Scan for the cell matching the given text and deliver its (x, y) coordinate at center. 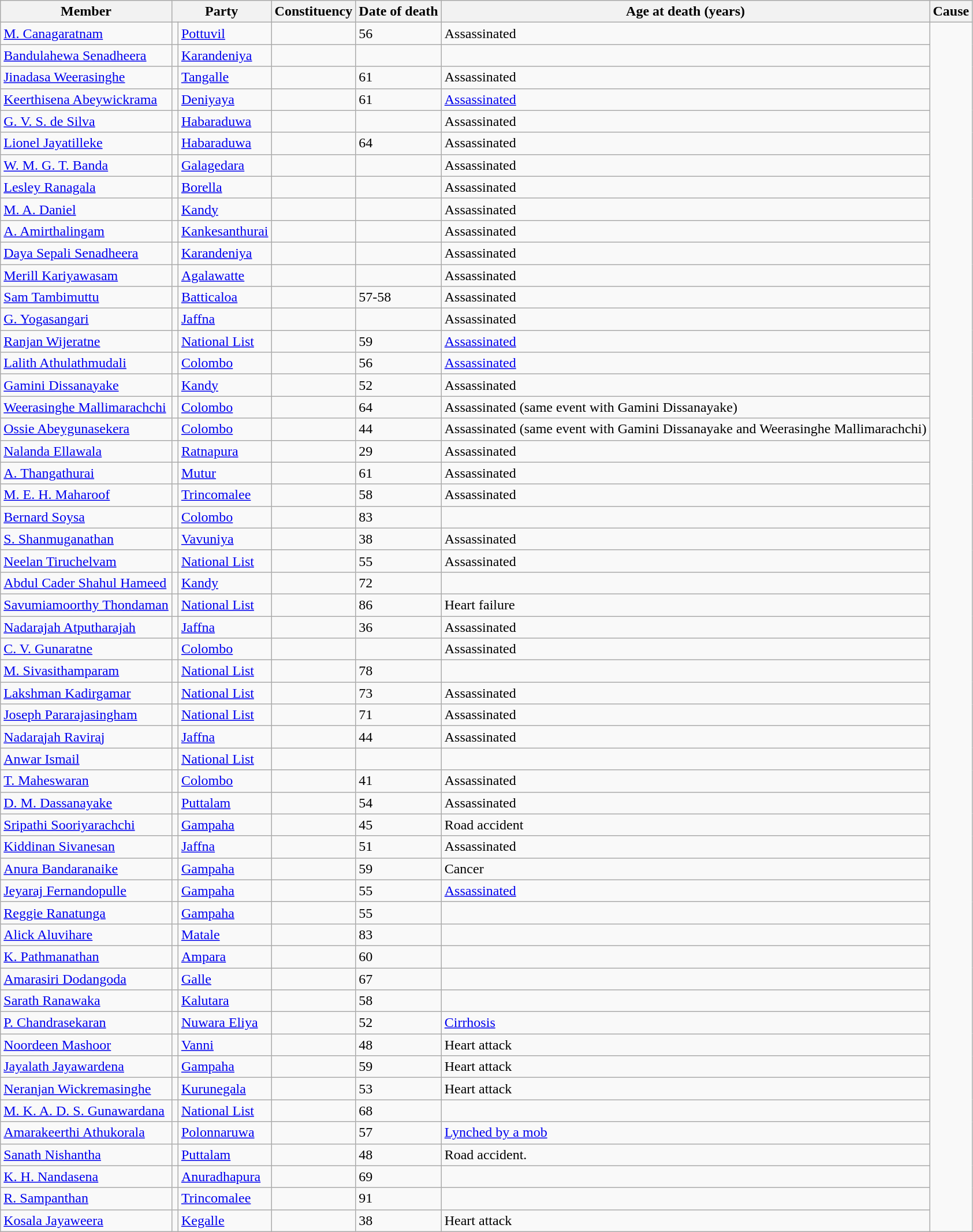
C. V. Gunaratne (87, 649)
Alick Aluvihare (87, 935)
57-58 (398, 297)
Vavuniya (225, 539)
Batticaloa (225, 297)
Borella (225, 187)
Sam Tambimuttu (87, 297)
Deniyaya (225, 99)
Nadarajah Raviraj (87, 737)
Lalith Athulathmudali (87, 363)
Savumiamoorthy Thondaman (87, 605)
Anura Bandaranaike (87, 869)
41 (398, 781)
Galle (225, 979)
Road accident. (685, 1155)
78 (398, 671)
Joseph Pararajasingham (87, 715)
Gamini Dissanayake (87, 385)
Neelan Tiruchelvam (87, 561)
Galagedara (225, 165)
T. Maheswaran (87, 781)
Date of death (398, 12)
K. Pathmanathan (87, 956)
Ratnapura (225, 451)
Matale (225, 935)
Kegalle (225, 1220)
G. Yogasangari (87, 319)
Bernard Soysa (87, 517)
W. M. G. T. Banda (87, 165)
Sanath Nishantha (87, 1155)
36 (398, 627)
Lesley Ranagala (87, 187)
Lynched by a mob (685, 1133)
Kiddinan Sivanesan (87, 847)
Bandulahewa Senadheera (87, 55)
K. H. Nandasena (87, 1177)
60 (398, 956)
Cirrhosis (685, 1023)
Jinadasa Weerasinghe (87, 77)
57 (398, 1133)
72 (398, 583)
Nalanda Ellawala (87, 451)
Ossie Abeygunasekera (87, 429)
Merill Kariyawasam (87, 276)
Mutur (225, 473)
51 (398, 847)
54 (398, 803)
Ampara (225, 956)
S. Shanmuganathan (87, 539)
Heart failure (685, 605)
69 (398, 1177)
Keerthisena Abeywickrama (87, 99)
73 (398, 693)
Daya Sepali Senadheera (87, 253)
Noordeen Mashoor (87, 1045)
Member (87, 12)
Agalawatte (225, 276)
68 (398, 1111)
Vanni (225, 1045)
A. Amirthalingam (87, 231)
Assassinated (same event with Gamini Dissanayake) (685, 407)
D. M. Dassanayake (87, 803)
Anwar Ismail (87, 759)
Age at death (years) (685, 12)
M. Sivasithamparam (87, 671)
Kurunegala (225, 1089)
Kosala Jayaweera (87, 1220)
Amarasiri Dodangoda (87, 979)
Constituency (314, 12)
86 (398, 605)
M. E. H. Maharoof (87, 495)
71 (398, 715)
Anuradhapura (225, 1177)
M. A. Daniel (87, 209)
Nuwara Eliya (225, 1023)
Neranjan Wickremasinghe (87, 1089)
Ranjan Wijeratne (87, 341)
Kankesanthurai (225, 231)
P. Chandrasekaran (87, 1023)
91 (398, 1198)
67 (398, 979)
Reggie Ranatunga (87, 913)
Jeyaraj Fernandopulle (87, 891)
53 (398, 1089)
Abdul Cader Shahul Hameed (87, 583)
Weerasinghe Mallimarachchi (87, 407)
Party (222, 12)
Lionel Jayatilleke (87, 143)
M. K. A. D. S. Gunawardana (87, 1111)
Tangalle (225, 77)
Cancer (685, 869)
Nadarajah Atputharajah (87, 627)
Sripathi Sooriyarachchi (87, 825)
Kalutara (225, 1001)
45 (398, 825)
Sarath Ranawaka (87, 1001)
Road accident (685, 825)
Polonnaruwa (225, 1133)
Assassinated (same event with Gamini Dissanayake and Weerasinghe Mallimarachchi) (685, 429)
G. V. S. de Silva (87, 121)
A. Thangathurai (87, 473)
M. Canagaratnam (87, 34)
Jayalath Jayawardena (87, 1067)
Lakshman Kadirgamar (87, 693)
Amarakeerthi Athukorala (87, 1133)
Cause (951, 12)
Pottuvil (225, 34)
R. Sampanthan (87, 1198)
29 (398, 451)
